Return (x, y) of the center of cell containing provided text 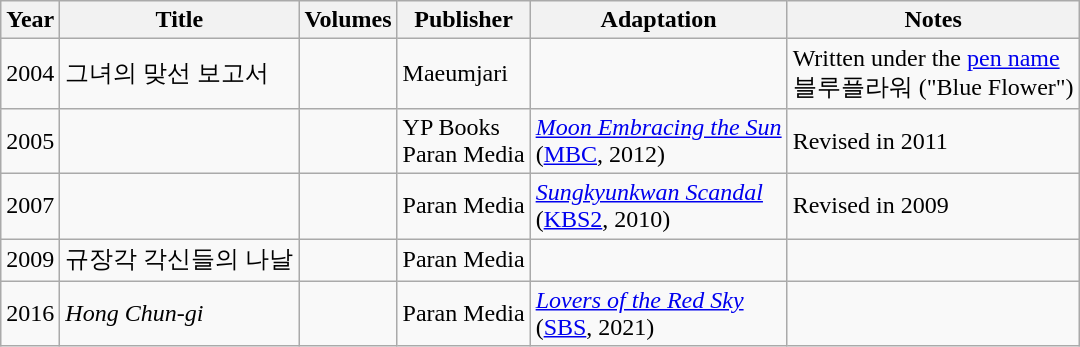
2004 (30, 74)
YP BooksParan Media (464, 140)
Title (180, 20)
Publisher (464, 20)
그녀의 맞선 보고서 (180, 74)
Revised in 2009 (933, 206)
Revised in 2011 (933, 140)
규장각 각신들의 나날 (180, 260)
2009 (30, 260)
2007 (30, 206)
Year (30, 20)
Adaptation (658, 20)
Moon Embracing the Sun (MBC, 2012) (658, 140)
Maeumjari (464, 74)
2005 (30, 140)
Hong Chun-gi (180, 314)
Lovers of the Red Sky (SBS, 2021) (658, 314)
Notes (933, 20)
Volumes (348, 20)
Sungkyunkwan Scandal (KBS2, 2010) (658, 206)
Written under the pen name 블루플라워 ("Blue Flower") (933, 74)
2016 (30, 314)
